Return [X, Y] of the center of cell containing provided text 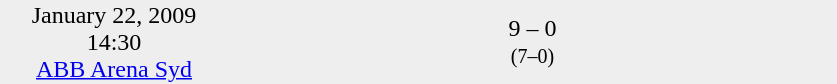
9 – 0 (7–0) [532, 42]
January 22, 200914:30ABB Arena Syd [114, 42]
